Find where the given text appears and provide that cell's center as (x, y) coordinate. 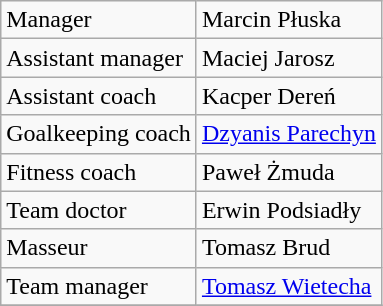
Team doctor (99, 210)
Maciej Jarosz (288, 58)
Kacper Dereń (288, 96)
Goalkeeping coach (99, 134)
Dzyanis Parechyn (288, 134)
Masseur (99, 248)
Manager (99, 20)
Assistant manager (99, 58)
Fitness coach (99, 172)
Tomasz Wietecha (288, 286)
Erwin Podsiadły (288, 210)
Tomasz Brud (288, 248)
Paweł Żmuda (288, 172)
Team manager (99, 286)
Assistant coach (99, 96)
Marcin Płuska (288, 20)
